Scan for the cell matching the given text and deliver its [x, y] coordinate at center. 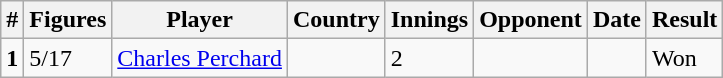
2 [429, 58]
Result [684, 20]
# [12, 20]
1 [12, 58]
Opponent [531, 20]
Innings [429, 20]
Date [616, 20]
5/17 [68, 58]
Figures [68, 20]
Charles Perchard [200, 58]
Country [336, 20]
Won [684, 58]
Player [200, 20]
